Return [X, Y] of the center of cell containing provided text 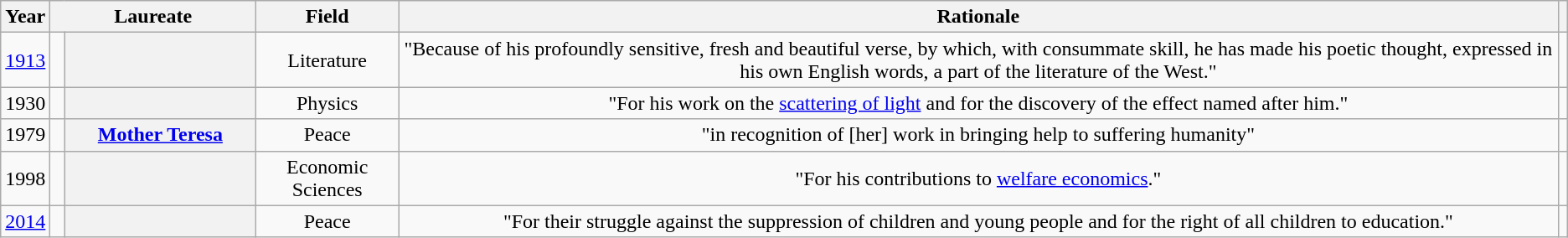
Physics [328, 103]
Year [25, 17]
2014 [25, 221]
1930 [25, 103]
"For his work on the scattering of light and for the discovery of the effect named after him." [978, 103]
Rationale [978, 17]
Laureate [153, 17]
"in recognition of [her] work in bringing help to suffering humanity" [978, 135]
"For their struggle against the suppression of children and young people and for the right of all children to education." [978, 221]
Economic Sciences [328, 178]
1998 [25, 178]
1979 [25, 135]
1913 [25, 60]
"For his contributions to welfare economics." [978, 178]
Mother Teresa [161, 135]
Literature [328, 60]
Field [328, 17]
